Output the [X, Y] coordinate of the center of the cell containing the given text.  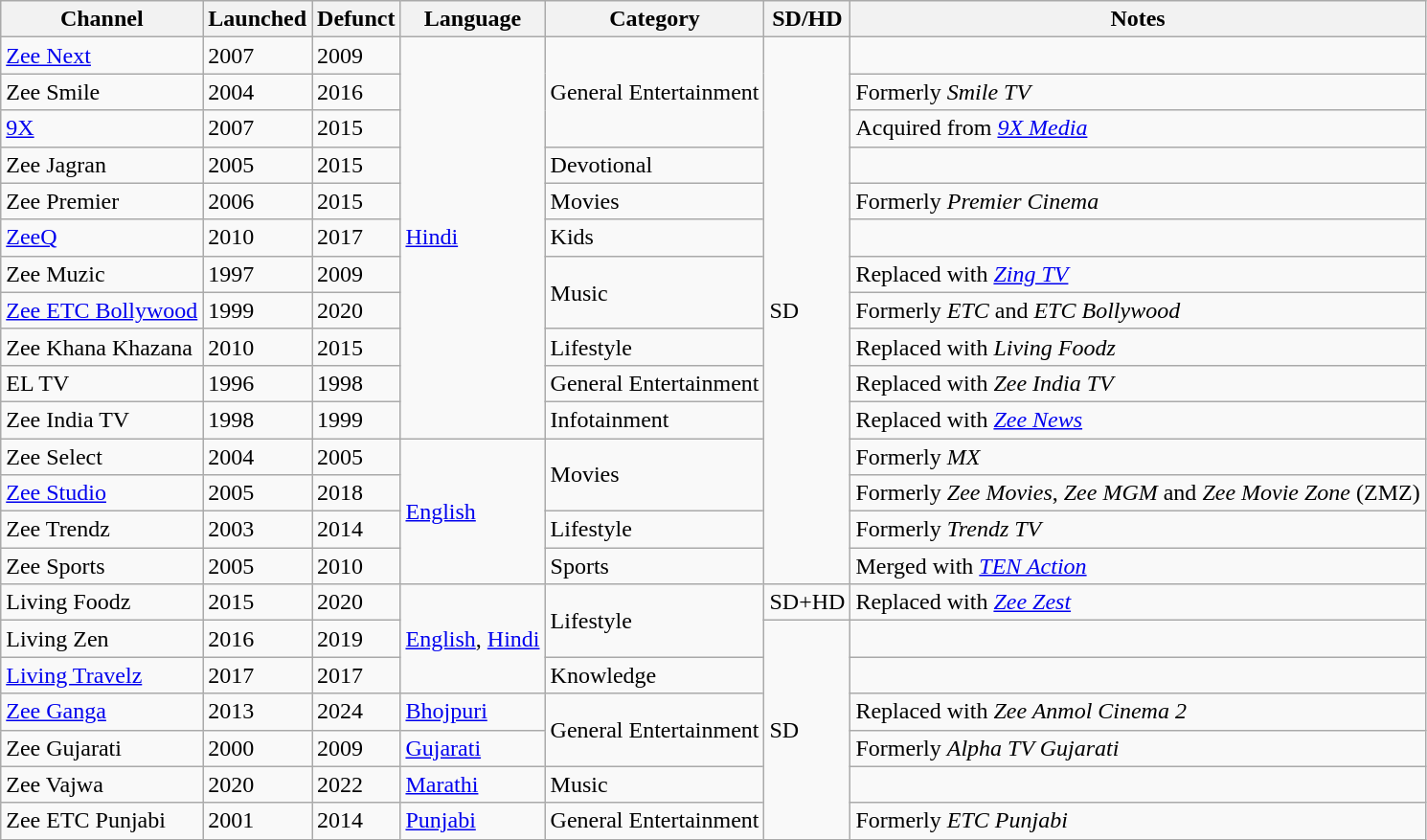
SD+HD [807, 602]
Formerly ETC and ETC Bollywood [1138, 310]
Zee Select [102, 457]
Replaced with Zing TV [1138, 274]
Punjabi [473, 821]
2024 [356, 712]
Replaced with Living Foodz [1138, 347]
Formerly Premier Cinema [1138, 201]
Formerly Alpha TV Gujarati [1138, 748]
Knowledge [655, 675]
Zee Ganga [102, 712]
Category [655, 19]
Defunct [356, 19]
2018 [356, 493]
Zee Khana Khazana [102, 347]
2019 [356, 639]
Zee Jagran [102, 165]
Living Zen [102, 639]
2006 [258, 201]
Zee ETC Punjabi [102, 821]
Notes [1138, 19]
Language [473, 19]
EL TV [102, 383]
9X [102, 128]
Replaced with Zee India TV [1138, 383]
Marathi [473, 784]
Zee Gujarati [102, 748]
Replaced with Zee News [1138, 420]
Zee Trendz [102, 530]
Merged with TEN Action [1138, 566]
2013 [258, 712]
Infotainment [655, 420]
Sports [655, 566]
English, Hindi [473, 639]
2022 [356, 784]
Replaced with Zee Anmol Cinema 2 [1138, 712]
Zee Studio [102, 493]
Acquired from 9X Media [1138, 128]
Hindi [473, 238]
Kids [655, 238]
Zee Vajwa [102, 784]
Devotional [655, 165]
Formerly MX [1138, 457]
Bhojpuri [473, 712]
Zee Premier [102, 201]
Formerly Trendz TV [1138, 530]
English [473, 511]
Formerly Smile TV [1138, 92]
2000 [258, 748]
Living Travelz [102, 675]
ZeeQ [102, 238]
2001 [258, 821]
Zee Muzic [102, 274]
Replaced with Zee Zest [1138, 602]
Zee Sports [102, 566]
Zee Next [102, 56]
Formerly ETC Punjabi [1138, 821]
Formerly Zee Movies, Zee MGM and Zee Movie Zone (ZMZ) [1138, 493]
Zee Smile [102, 92]
SD/HD [807, 19]
Gujarati [473, 748]
Zee ETC Bollywood [102, 310]
Channel [102, 19]
2003 [258, 530]
1996 [258, 383]
Launched [258, 19]
1997 [258, 274]
Living Foodz [102, 602]
Zee India TV [102, 420]
